Return (X, Y) of the center of cell containing provided text 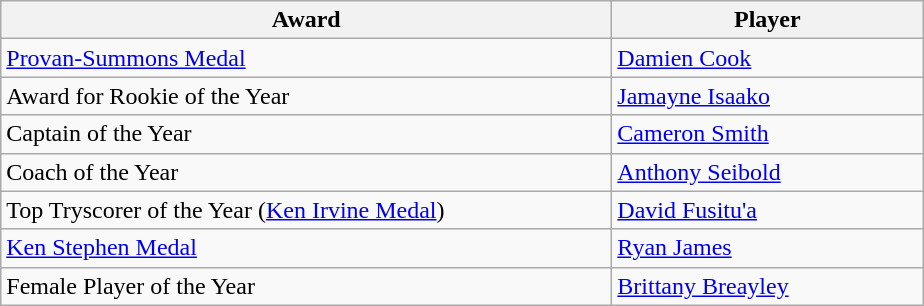
Female Player of the Year (306, 286)
Award (306, 20)
David Fusitu'a (768, 210)
Damien Cook (768, 58)
Coach of the Year (306, 172)
Player (768, 20)
Ken Stephen Medal (306, 248)
Jamayne Isaako (768, 96)
Captain of the Year (306, 134)
Award for Rookie of the Year (306, 96)
Anthony Seibold (768, 172)
Brittany Breayley (768, 286)
Provan-Summons Medal (306, 58)
Top Tryscorer of the Year (Ken Irvine Medal) (306, 210)
Cameron Smith (768, 134)
Ryan James (768, 248)
